Search for the cell housing the specified text and yield its (x, y) center coordinate. 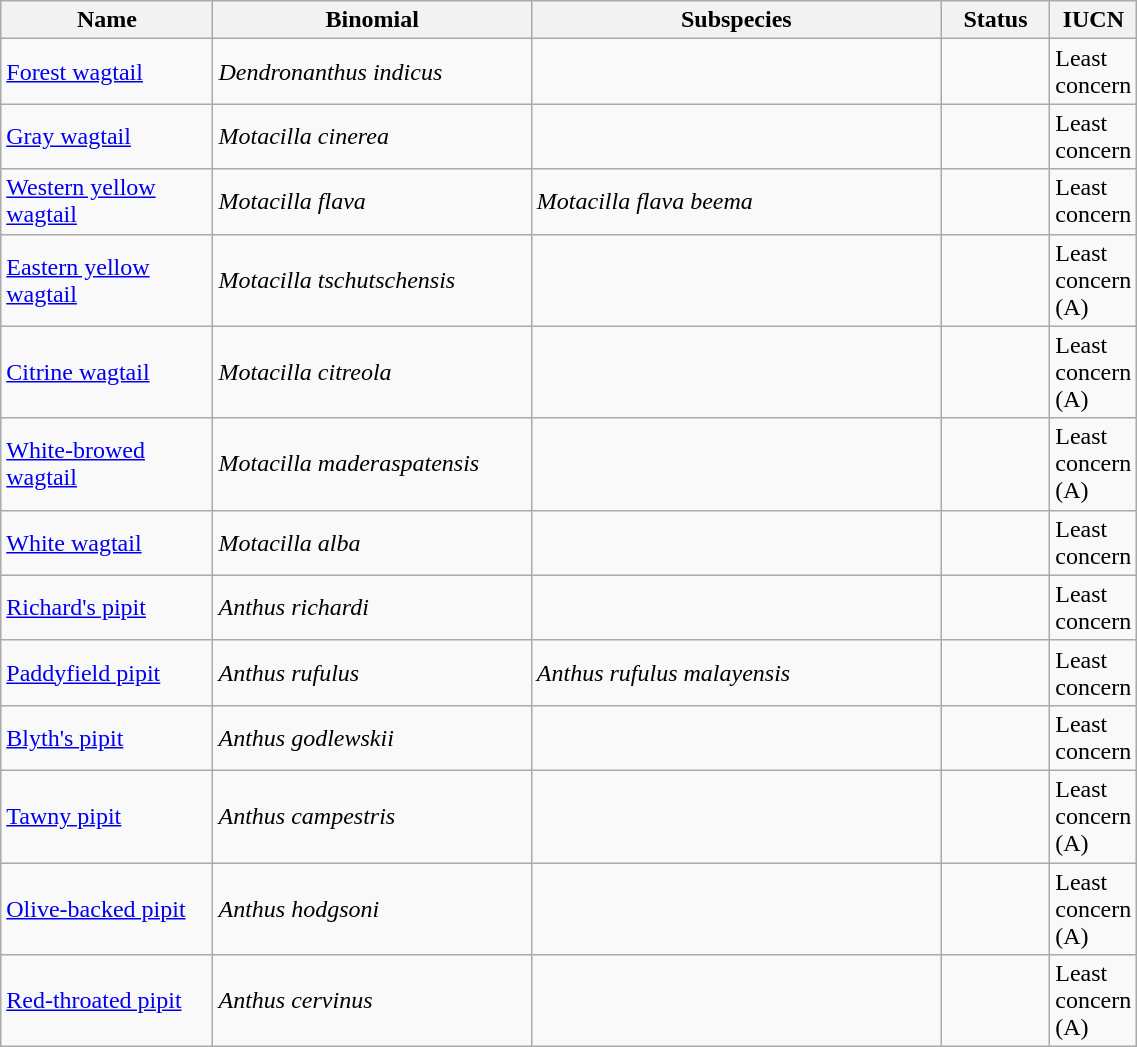
Olive-backed pipit (107, 908)
Subspecies (736, 20)
White wagtail (107, 542)
Anthus godlewskii (372, 738)
Gray wagtail (107, 136)
Motacilla tschutschensis (372, 280)
Status (995, 20)
Anthus cervinus (372, 1001)
Citrine wagtail (107, 372)
Forest wagtail (107, 72)
Anthus rufulus malayensis (736, 672)
Red-throated pipit (107, 1001)
Blyth's pipit (107, 738)
Anthus rufulus (372, 672)
Anthus campestris (372, 816)
Name (107, 20)
Motacilla citreola (372, 372)
Western yellow wagtail (107, 202)
Tawny pipit (107, 816)
Dendronanthus indicus (372, 72)
Binomial (372, 20)
Anthus hodgsoni (372, 908)
Eastern yellow wagtail (107, 280)
Motacilla maderaspatensis (372, 464)
Paddyfield pipit (107, 672)
Motacilla flava (372, 202)
Motacilla cinerea (372, 136)
Richard's pipit (107, 608)
Anthus richardi (372, 608)
White-browed wagtail (107, 464)
Motacilla flava beema (736, 202)
Motacilla alba (372, 542)
IUCN (1094, 20)
